Identify which cell holds the provided text, then report its [X, Y] central coordinate. 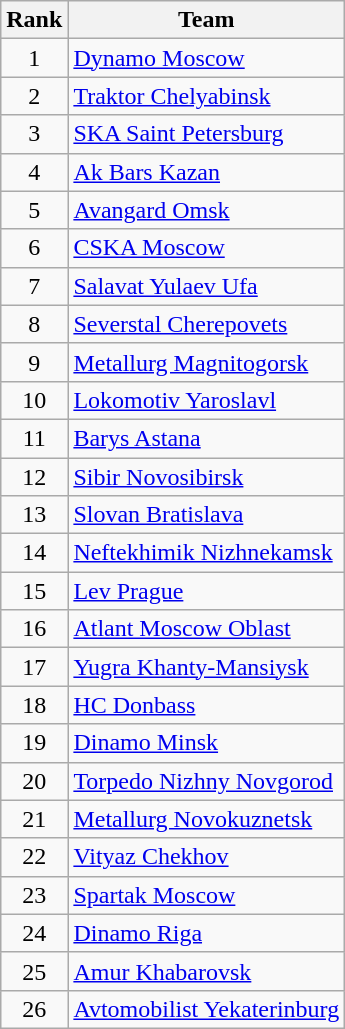
24 [34, 933]
7 [34, 286]
23 [34, 895]
14 [34, 553]
11 [34, 438]
Traktor Chelyabinsk [206, 96]
13 [34, 515]
19 [34, 743]
12 [34, 477]
Dinamo Minsk [206, 743]
Metallurg Novokuznetsk [206, 819]
Atlant Moscow Oblast [206, 629]
10 [34, 400]
2 [34, 96]
Severstal Cherepovets [206, 324]
6 [34, 248]
SKA Saint Petersburg [206, 134]
16 [34, 629]
Salavat Yulaev Ufa [206, 286]
17 [34, 667]
5 [34, 210]
Avangard Omsk [206, 210]
Rank [34, 20]
Dynamo Moscow [206, 58]
21 [34, 819]
Slovan Bratislava [206, 515]
1 [34, 58]
Spartak Moscow [206, 895]
22 [34, 857]
8 [34, 324]
Dinamo Riga [206, 933]
Lokomotiv Yaroslavl [206, 400]
HC Donbass [206, 705]
Sibir Novosibirsk [206, 477]
Torpedo Nizhny Novgorod [206, 781]
3 [34, 134]
Lev Prague [206, 591]
Amur Khabarovsk [206, 971]
25 [34, 971]
15 [34, 591]
Barys Astana [206, 438]
18 [34, 705]
Ak Bars Kazan [206, 172]
Metallurg Magnitogorsk [206, 362]
Avtomobilist Yekaterinburg [206, 1009]
26 [34, 1009]
20 [34, 781]
Team [206, 20]
9 [34, 362]
4 [34, 172]
Yugra Khanty-Mansiysk [206, 667]
Vityaz Chekhov [206, 857]
Neftekhimik Nizhnekamsk [206, 553]
CSKA Moscow [206, 248]
